Extract the [x, y] coordinate from the center of the cell holding the provided text.  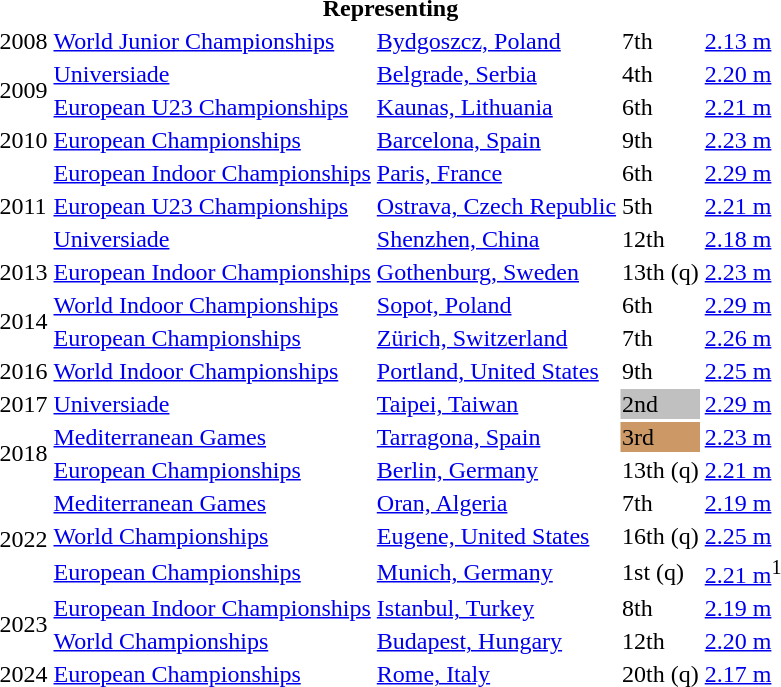
Sopot, Poland [496, 305]
Oran, Algeria [496, 503]
Gothenburg, Sweden [496, 272]
Kaunas, Lithuania [496, 107]
16th (q) [661, 536]
World Junior Championships [212, 41]
8th [661, 608]
Portland, United States [496, 371]
2nd [661, 404]
3rd [661, 437]
Tarragona, Spain [496, 437]
Eugene, United States [496, 536]
Berlin, Germany [496, 470]
Barcelona, Spain [496, 140]
Paris, France [496, 173]
Shenzhen, China [496, 239]
Munich, Germany [496, 572]
Belgrade, Serbia [496, 74]
Istanbul, Turkey [496, 608]
Taipei, Taiwan [496, 404]
Bydgoszcz, Poland [496, 41]
Ostrava, Czech Republic [496, 206]
Zürich, Switzerland [496, 338]
Budapest, Hungary [496, 641]
1st (q) [661, 572]
4th [661, 74]
5th [661, 206]
